Scan for the cell matching the given text and deliver its [x, y] coordinate at center. 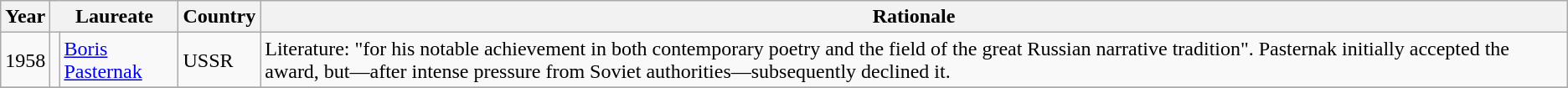
Boris Pasternak [119, 60]
Country [219, 17]
1958 [25, 60]
Year [25, 17]
Rationale [915, 17]
Laureate [114, 17]
USSR [219, 60]
